Search for the cell housing the specified text and yield its [X, Y] center coordinate. 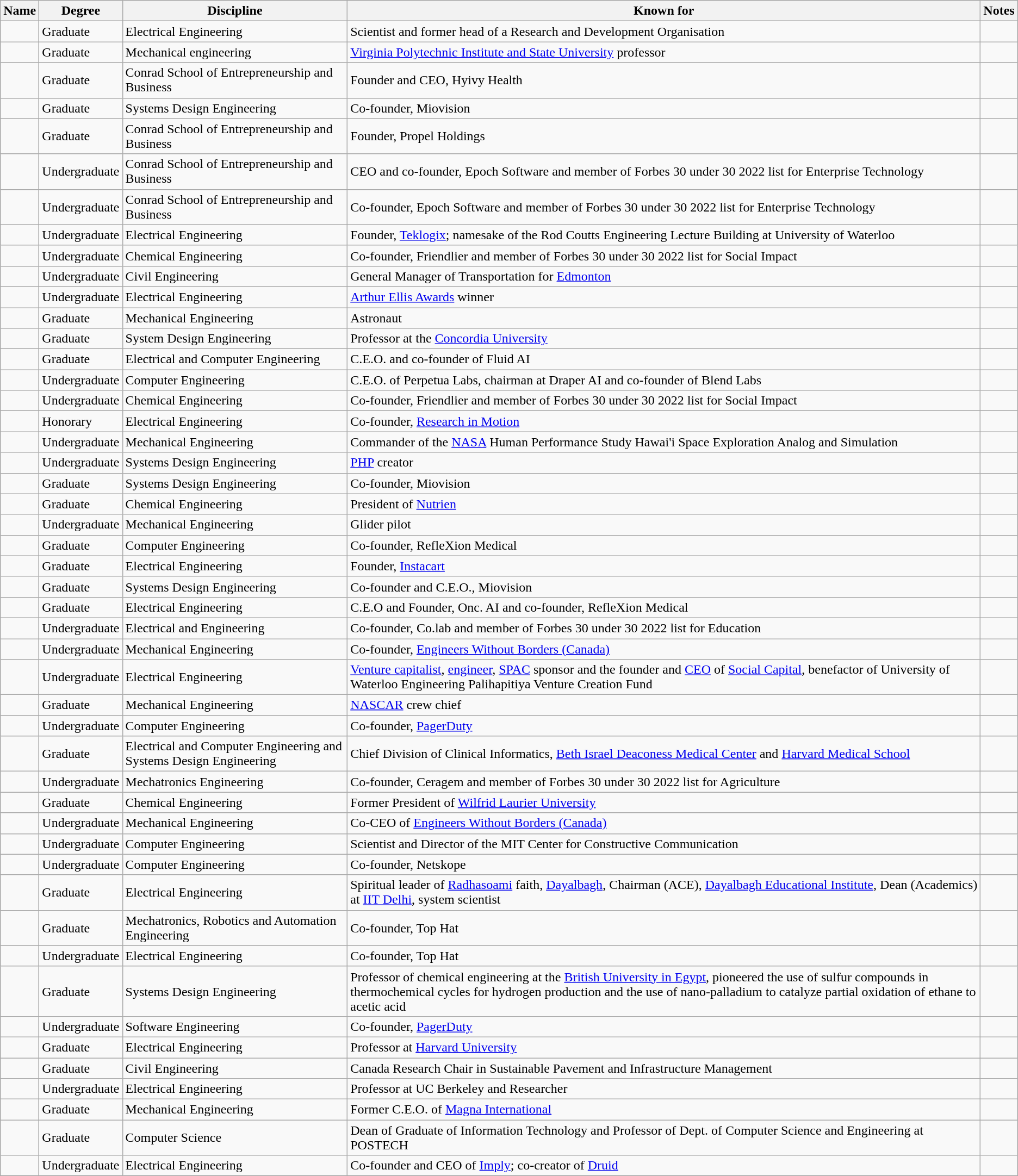
C.E.O. and co-founder of Fluid AI [664, 359]
System Design Engineering [235, 339]
Astronaut [664, 318]
Commander of the NASA Human Performance Study Hawai'i Space Exploration Analog and Simulation [664, 442]
Co-founder, Engineers Without Borders (Canada) [664, 649]
PHP creator [664, 463]
Co-founder, Netskope [664, 864]
Professor at Harvard University [664, 1047]
C.E.O and Founder, Onc. AI and co-founder, RefleXion Medical [664, 607]
CEO and co-founder, Epoch Software and member of Forbes 30 under 30 2022 list for Enterprise Technology [664, 172]
Name [20, 11]
Co-founder, Ceragem and member of Forbes 30 under 30 2022 list for Agriculture [664, 782]
NASCAR crew chief [664, 705]
Electrical and Computer Engineering and Systems Design Engineering [235, 754]
Chief Division of Clinical Informatics, Beth Israel Deaconess Medical Center and Harvard Medical School [664, 754]
Arthur Ellis Awards winner [664, 297]
Known for [664, 11]
Degree [80, 11]
Mechanical engineering [235, 52]
Co-founder, Research in Motion [664, 421]
Founder, Instacart [664, 566]
Dean of Graduate of Information Technology and Professor of Dept. of Computer Science and Engineering at POSTECH [664, 1137]
Honorary [80, 421]
Professor at UC Berkeley and Researcher [664, 1089]
Electrical and Computer Engineering [235, 359]
Co-CEO of Engineers Without Borders (Canada) [664, 823]
Discipline [235, 11]
Scientist and Director of the MIT Center for Constructive Communication [664, 844]
General Manager of Transportation for Edmonton [664, 276]
Founder, Teklogix; namesake of the Rod Coutts Engineering Lecture Building at University of Waterloo [664, 235]
Mechatronics Engineering [235, 782]
Co-founder, Epoch Software and member of Forbes 30 under 30 2022 list for Enterprise Technology [664, 207]
Founder and CEO, Hyivy Health [664, 80]
Notes [999, 11]
Co-founder and CEO of Imply; co-creator of Druid [664, 1166]
Former President of Wilfrid Laurier University [664, 802]
Former C.E.O. of Magna International [664, 1110]
Mechatronics, Robotics and Automation Engineering [235, 928]
Scientist and former head of a Research and Development Organisation [664, 32]
Glider pilot [664, 525]
C.E.O. of Perpetua Labs, chairman at Draper AI and co-founder of Blend Labs [664, 380]
Co-founder, RefleXion Medical [664, 545]
Co-founder, Co.lab and member of Forbes 30 under 30 2022 list for Education [664, 628]
Co-founder and C.E.O., Miovision [664, 587]
Spiritual leader of Radhasoami faith, Dayalbagh, Chairman (ACE), Dayalbagh Educational Institute, Dean (Academics) at IIT Delhi, system scientist [664, 893]
Virginia Polytechnic Institute and State University professor [664, 52]
Electrical and Engineering [235, 628]
President of Nutrien [664, 504]
Computer Science [235, 1137]
Professor at the Concordia University [664, 339]
Canada Research Chair in Sustainable Pavement and Infrastructure Management [664, 1068]
Software Engineering [235, 1026]
Founder, Propel Holdings [664, 136]
